Identify which cell holds the provided text, then report its (x, y) central coordinate. 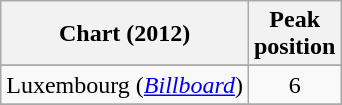
Luxembourg (Billboard) (125, 85)
Chart (2012) (125, 34)
Peakposition (294, 34)
6 (294, 85)
